Scan for the cell matching the given text and deliver its [x, y] coordinate at center. 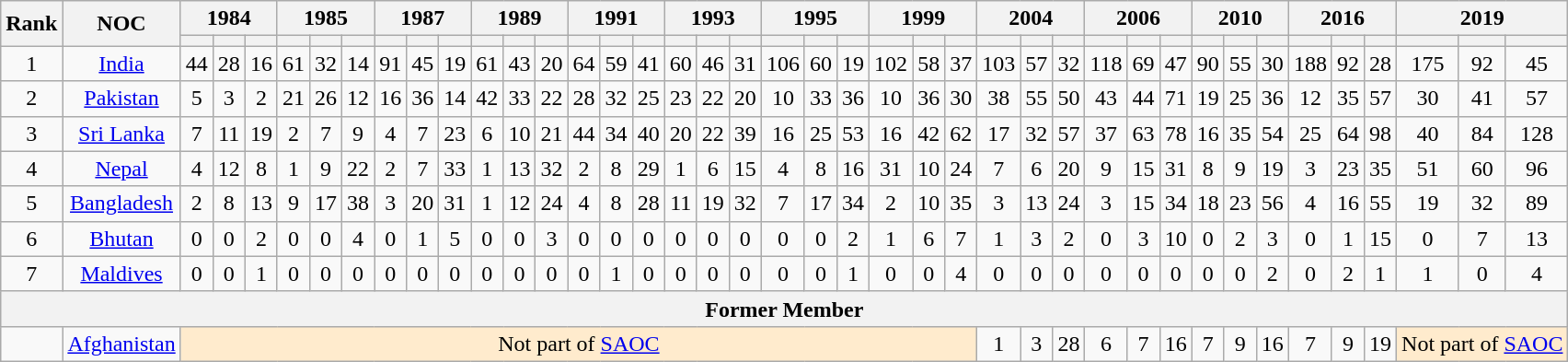
102 [891, 64]
Afghanistan [121, 344]
2006 [1138, 18]
47 [1176, 64]
53 [852, 134]
Maldives [121, 274]
69 [1143, 64]
128 [1537, 134]
NOC [121, 24]
26 [326, 99]
59 [617, 64]
2004 [1031, 18]
63 [1143, 134]
188 [1310, 64]
96 [1537, 169]
India [121, 64]
1985 [326, 18]
54 [1272, 134]
1987 [423, 18]
Bangladesh [121, 204]
58 [929, 64]
1984 [228, 18]
106 [782, 64]
51 [1428, 169]
Nepal [121, 169]
2019 [1482, 18]
90 [1207, 64]
29 [648, 169]
2016 [1342, 18]
1989 [519, 18]
71 [1176, 99]
56 [1272, 204]
39 [745, 134]
Pakistan [121, 99]
175 [1428, 64]
1995 [815, 18]
98 [1380, 134]
1993 [712, 18]
1999 [924, 18]
18 [1207, 204]
50 [1069, 99]
62 [961, 134]
Rank [31, 24]
103 [999, 64]
2010 [1240, 18]
89 [1537, 204]
46 [712, 64]
1991 [617, 18]
Former Member [784, 309]
78 [1176, 134]
84 [1482, 134]
118 [1106, 64]
91 [390, 64]
Bhutan [121, 239]
Sri Lanka [121, 134]
